Capture the cell that displays the provided text and extract its (x, y) central coordinate. 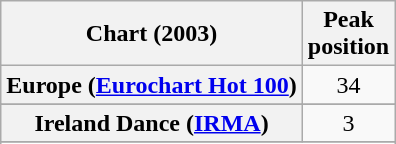
3 (348, 123)
Peakposition (348, 34)
Ireland Dance (IRMA) (152, 123)
Europe (Eurochart Hot 100) (152, 85)
34 (348, 85)
Chart (2003) (152, 34)
